Provide the [X, Y] coordinate of the cell's center where the given text is located.  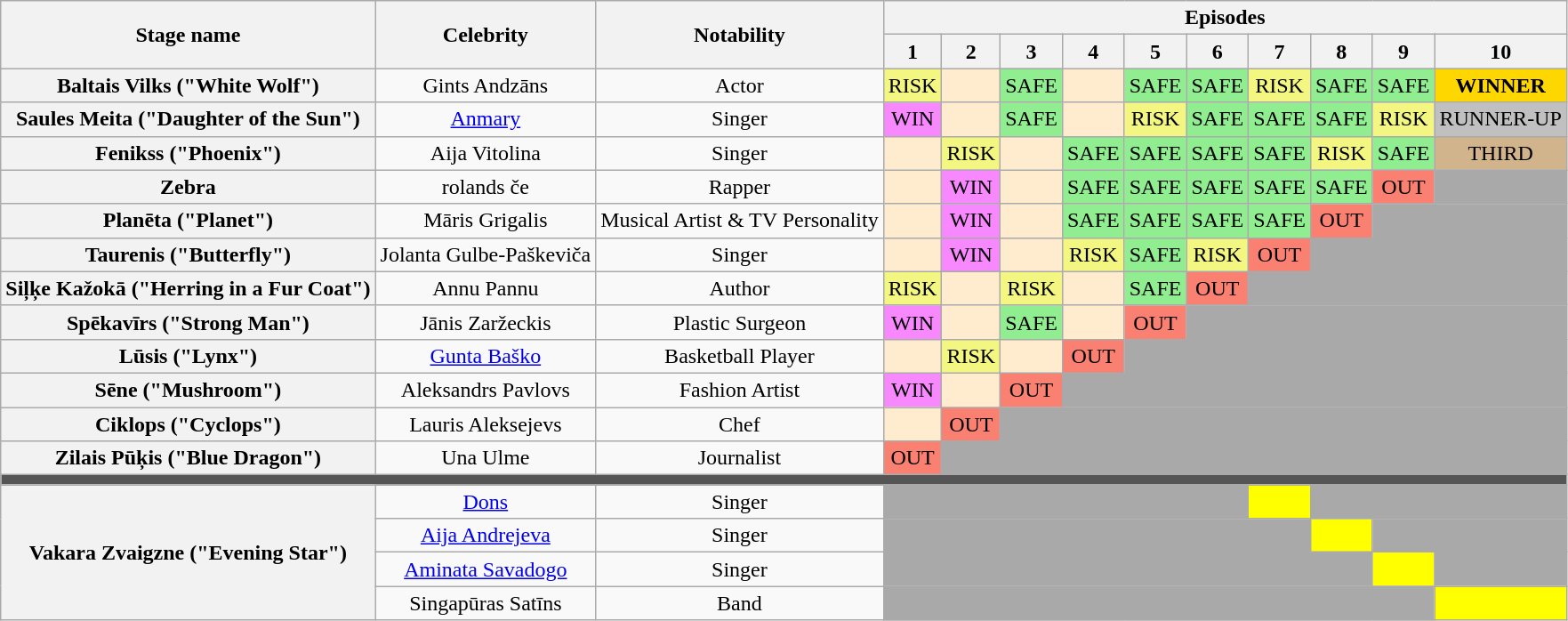
Gints Andzāns [486, 85]
Sēne ("Mushroom") [189, 390]
Zilais Pūķis ("Blue Dragon") [189, 458]
Jolanta Gulbe-Paškeviča [486, 254]
Zebra [189, 187]
Lūsis ("Lynx") [189, 356]
Dons [486, 502]
Anmary [486, 119]
RUNNER-UP [1500, 119]
Annu Pannu [486, 288]
Jānis Zaržeckis [486, 322]
1 [913, 52]
Taurenis ("Butterfly") [189, 254]
6 [1218, 52]
Rapper [740, 187]
Celebrity [486, 35]
Notability [740, 35]
5 [1155, 52]
THIRD [1500, 153]
Ciklops ("Cyclops") [189, 424]
Author [740, 288]
Band [740, 603]
Aminata Savadogo [486, 569]
Chef [740, 424]
Aija Andrejeva [486, 536]
Māris Grigalis [486, 221]
Spēkavīrs ("Strong Man") [189, 322]
7 [1280, 52]
8 [1341, 52]
Fashion Artist [740, 390]
Plastic Surgeon [740, 322]
9 [1403, 52]
Baltais Vilks ("White Wolf") [189, 85]
Stage name [189, 35]
3 [1032, 52]
Una Ulme [486, 458]
Saules Meita ("Daughter of the Sun") [189, 119]
Aija Vitolina [486, 153]
Lauris Aleksejevs [486, 424]
Vakara Zvaigzne ("Evening Star") [189, 552]
Gunta Baško [486, 356]
Fenikss ("Phoenix") [189, 153]
Musical Artist & TV Personality [740, 221]
4 [1093, 52]
rolands če [486, 187]
WINNER [1500, 85]
Journalist [740, 458]
Episodes [1225, 18]
Actor [740, 85]
10 [1500, 52]
Singapūras Satīns [486, 603]
Aleksandrs Pavlovs [486, 390]
Siļķe Kažokā ("Herring in a Fur Coat") [189, 288]
Basketball Player [740, 356]
Planēta ("Planet") [189, 221]
2 [971, 52]
